Find where the given text appears and provide that cell's center as [X, Y] coordinate. 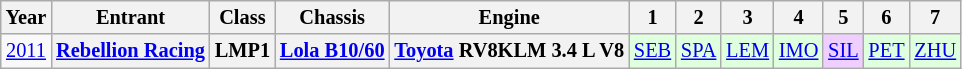
7 [935, 17]
1 [652, 17]
SIL [843, 51]
Year [26, 17]
2011 [26, 51]
IMO [798, 51]
LEM [748, 51]
6 [887, 17]
ZHU [935, 51]
Toyota RV8KLM 3.4 L V8 [509, 51]
Rebellion Racing [130, 51]
3 [748, 17]
Engine [509, 17]
2 [698, 17]
4 [798, 17]
Lola B10/60 [332, 51]
SPA [698, 51]
SEB [652, 51]
Entrant [130, 17]
Chassis [332, 17]
PET [887, 51]
5 [843, 17]
LMP1 [242, 51]
Class [242, 17]
